Return the (x, y) coordinate for the center point of the cell that contains the specified text.  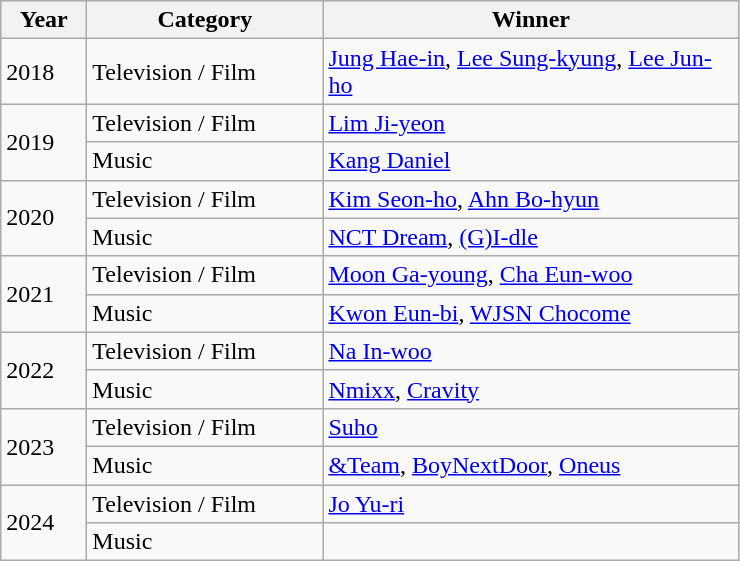
Suho (531, 427)
2023 (44, 446)
2020 (44, 218)
Year (44, 20)
2024 (44, 522)
Winner (531, 20)
Kwon Eun-bi, WJSN Chocome (531, 313)
2018 (44, 72)
&Team, BoyNextDoor, Oneus (531, 465)
Kang Daniel (531, 161)
2022 (44, 370)
2019 (44, 142)
Jo Yu-ri (531, 503)
Nmixx, Cravity (531, 389)
Lim Ji-yeon (531, 123)
Kim Seon-ho, Ahn Bo-hyun (531, 199)
2021 (44, 294)
Category (205, 20)
Jung Hae-in, Lee Sung-kyung, Lee Jun-ho (531, 72)
NCT Dream, (G)I-dle (531, 237)
Moon Ga-young, Cha Eun-woo (531, 275)
Na In-woo (531, 351)
